Return the (X, Y) coordinate for the center point of the cell that contains the specified text.  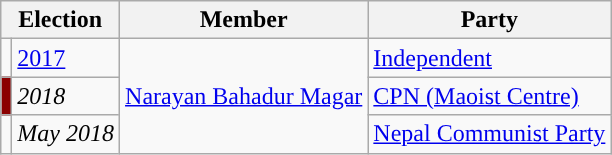
2017 (66, 58)
May 2018 (66, 134)
Nepal Communist Party (490, 134)
Member (244, 20)
Narayan Bahadur Magar (244, 96)
Party (490, 20)
Independent (490, 58)
Election (60, 20)
2018 (66, 96)
CPN (Maoist Centre) (490, 96)
